Return the [X, Y] coordinate for the center point of the cell that contains the specified text.  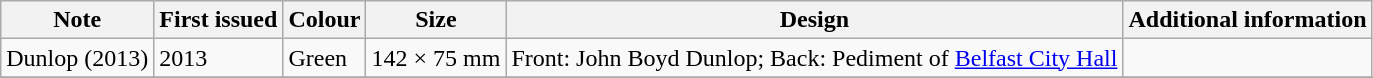
Design [814, 20]
Green [324, 58]
Dunlop (2013) [78, 58]
First issued [218, 20]
Note [78, 20]
142 × 75 mm [436, 58]
Front: John Boyd Dunlop; Back: Pediment of Belfast City Hall [814, 58]
Size [436, 20]
Additional information [1248, 20]
Colour [324, 20]
2013 [218, 58]
